Determine the (X, Y) coordinate at the center of the cell enclosing the given text.  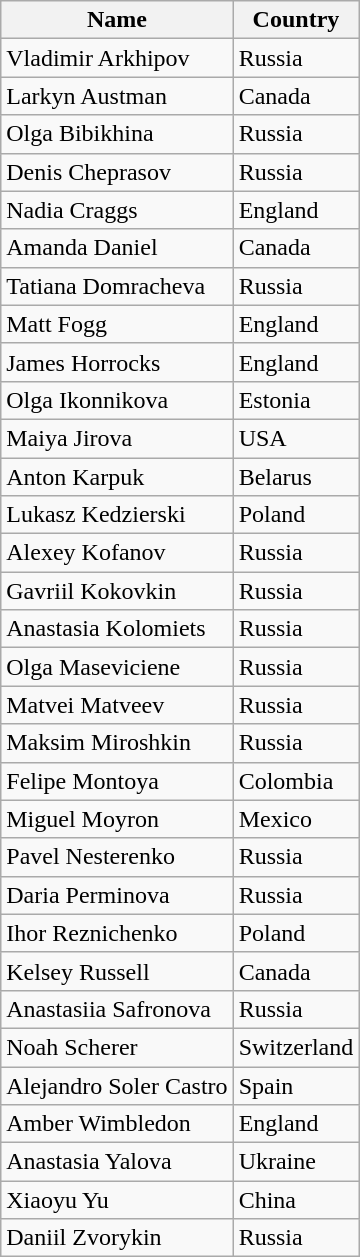
Olga Ikonnikova (117, 400)
Maiya Jirova (117, 438)
Anastasia Yalova (117, 1162)
Vladimir Arkhipov (117, 58)
Anastasia Kolomiets (117, 629)
Alexey Kofanov (117, 553)
Matvei Matveev (117, 705)
Belarus (296, 477)
Spain (296, 1085)
Amber Wimbledon (117, 1124)
Daniil Zvorykin (117, 1238)
Lukasz Kedzierski (117, 515)
Noah Scherer (117, 1047)
Alejandro Soler Castro (117, 1085)
Country (296, 20)
Gavriil Kokovkin (117, 591)
Amanda Daniel (117, 248)
Maksim Miroshkin (117, 743)
Mexico (296, 819)
Estonia (296, 400)
Anastasiia Safronova (117, 1009)
Pavel Nesterenko (117, 857)
Olga Maseviciene (117, 667)
Name (117, 20)
Colombia (296, 781)
Ukraine (296, 1162)
Olga Bibikhina (117, 134)
Anton Karpuk (117, 477)
Miguel Moyron (117, 819)
Daria Perminova (117, 895)
Ihor Reznichenko (117, 933)
China (296, 1200)
Matt Fogg (117, 324)
Kelsey Russell (117, 971)
Denis Cheprasov (117, 172)
Nadia Craggs (117, 210)
Switzerland (296, 1047)
Tatiana Domracheva (117, 286)
USA (296, 438)
Felipe Montoya (117, 781)
Larkyn Austman (117, 96)
Xiaoyu Yu (117, 1200)
James Horrocks (117, 362)
